Find where the given text appears and provide that cell's center as (X, Y) coordinate. 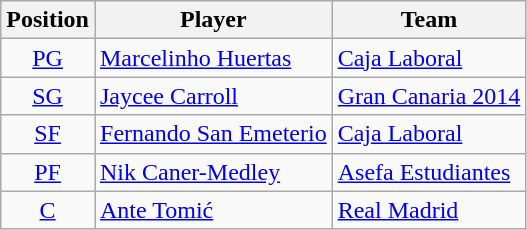
Position (48, 20)
Nik Caner-Medley (213, 172)
PG (48, 58)
Fernando San Emeterio (213, 134)
Gran Canaria 2014 (429, 96)
SF (48, 134)
Jaycee Carroll (213, 96)
Ante Tomić (213, 210)
Real Madrid (429, 210)
Team (429, 20)
Marcelinho Huertas (213, 58)
Player (213, 20)
Asefa Estudiantes (429, 172)
SG (48, 96)
C (48, 210)
PF (48, 172)
